Determine the [X, Y] coordinate at the center of the cell enclosing the given text.  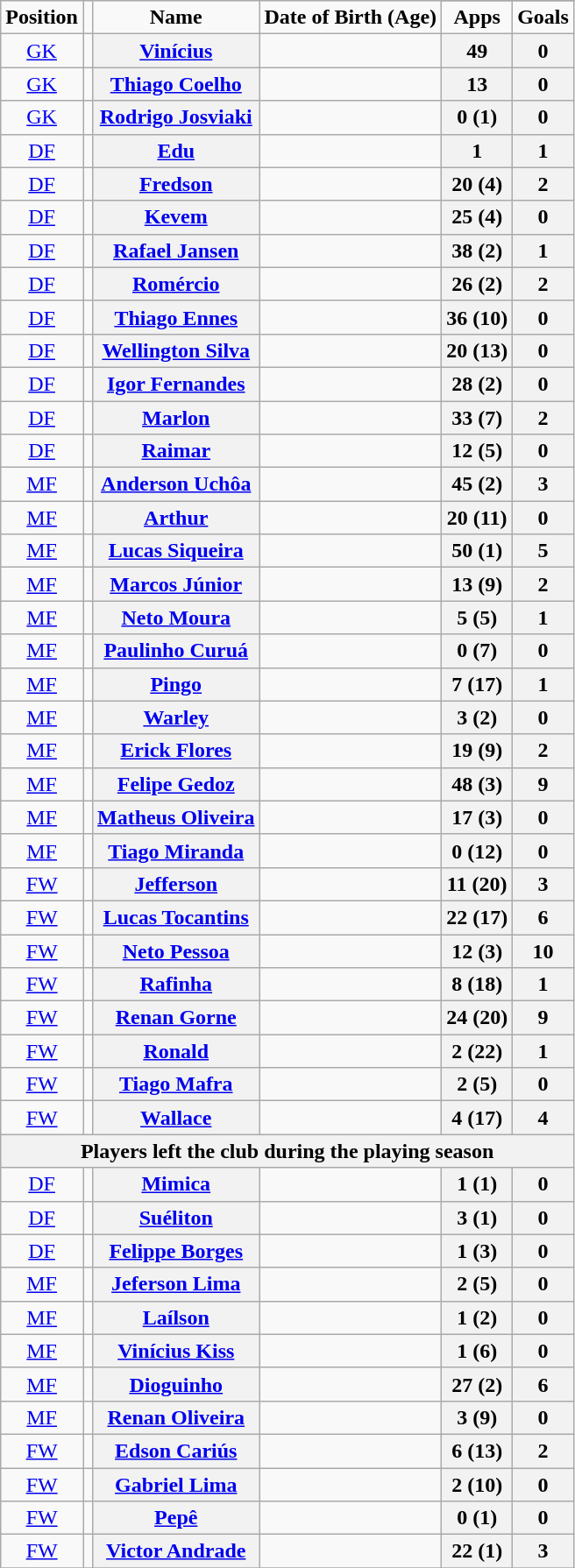
1 (1) [477, 1184]
20 (13) [477, 350]
7 (17) [477, 684]
36 (10) [477, 317]
Pingo [176, 684]
Fredson [176, 184]
38 (2) [477, 251]
Warley [176, 717]
49 [477, 51]
Vinícius [176, 51]
Wallace [176, 1118]
19 (9) [477, 751]
27 (2) [477, 1384]
10 [543, 950]
3 (9) [477, 1417]
Felippe Borges [176, 1251]
Thiago Coelho [176, 84]
Anderson Uchôa [176, 484]
45 (2) [477, 484]
5 (5) [477, 618]
Ronald [176, 1051]
48 (3) [477, 784]
Suéliton [176, 1218]
Pepê [176, 1518]
Rafael Jansen [176, 251]
Lucas Tocantins [176, 917]
28 (2) [477, 384]
Position [42, 18]
Dioguinho [176, 1384]
26 (2) [477, 284]
Victor Andrade [176, 1551]
20 (4) [477, 184]
Renan Oliveira [176, 1417]
Lucas Siqueira [176, 551]
Neto Pessoa [176, 950]
Date of Birth (Age) [351, 18]
Felipe Gedoz [176, 784]
17 (3) [477, 817]
Name [176, 18]
Renan Gorne [176, 1018]
22 (17) [477, 917]
0 (7) [477, 651]
Arthur [176, 518]
Edu [176, 151]
2 (22) [477, 1051]
Erick Flores [176, 751]
Jefferson [176, 884]
Neto Moura [176, 618]
2 (10) [477, 1485]
Paulinho Curuá [176, 651]
Rodrigo Josviaki [176, 117]
13 [477, 84]
Kevem [176, 217]
5 [543, 551]
Tiago Miranda [176, 851]
12 (5) [477, 451]
Romércio [176, 284]
Tiago Mafra [176, 1084]
11 (20) [477, 884]
Goals [543, 18]
24 (20) [477, 1018]
Edson Cariús [176, 1451]
1 (6) [477, 1351]
22 (1) [477, 1551]
1 (2) [477, 1317]
25 (4) [477, 217]
Gabriel Lima [176, 1485]
Jeferson Lima [176, 1284]
0 (12) [477, 851]
Rafinha [176, 985]
13 (9) [477, 584]
Players left the club during the playing season [287, 1151]
Matheus Oliveira [176, 817]
3 (2) [477, 717]
6 (13) [477, 1451]
Marcos Júnior [176, 584]
8 (18) [477, 985]
3 (1) [477, 1218]
Apps [477, 18]
Mimica [176, 1184]
4 [543, 1118]
Igor Fernandes [176, 384]
Wellington Silva [176, 350]
50 (1) [477, 551]
12 (3) [477, 950]
Raimar [176, 451]
20 (11) [477, 518]
1 (3) [477, 1251]
Laílson [176, 1317]
Vinícius Kiss [176, 1351]
4 (17) [477, 1118]
Marlon [176, 418]
Thiago Ennes [176, 317]
33 (7) [477, 418]
